Locate the cell with the specified text and output its [X, Y] center coordinate. 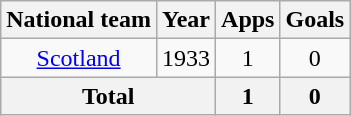
Goals [315, 20]
National team [79, 20]
Total [108, 96]
1933 [186, 58]
Apps [248, 20]
Scotland [79, 58]
Year [186, 20]
